Identify which cell holds the provided text, then report its [X, Y] central coordinate. 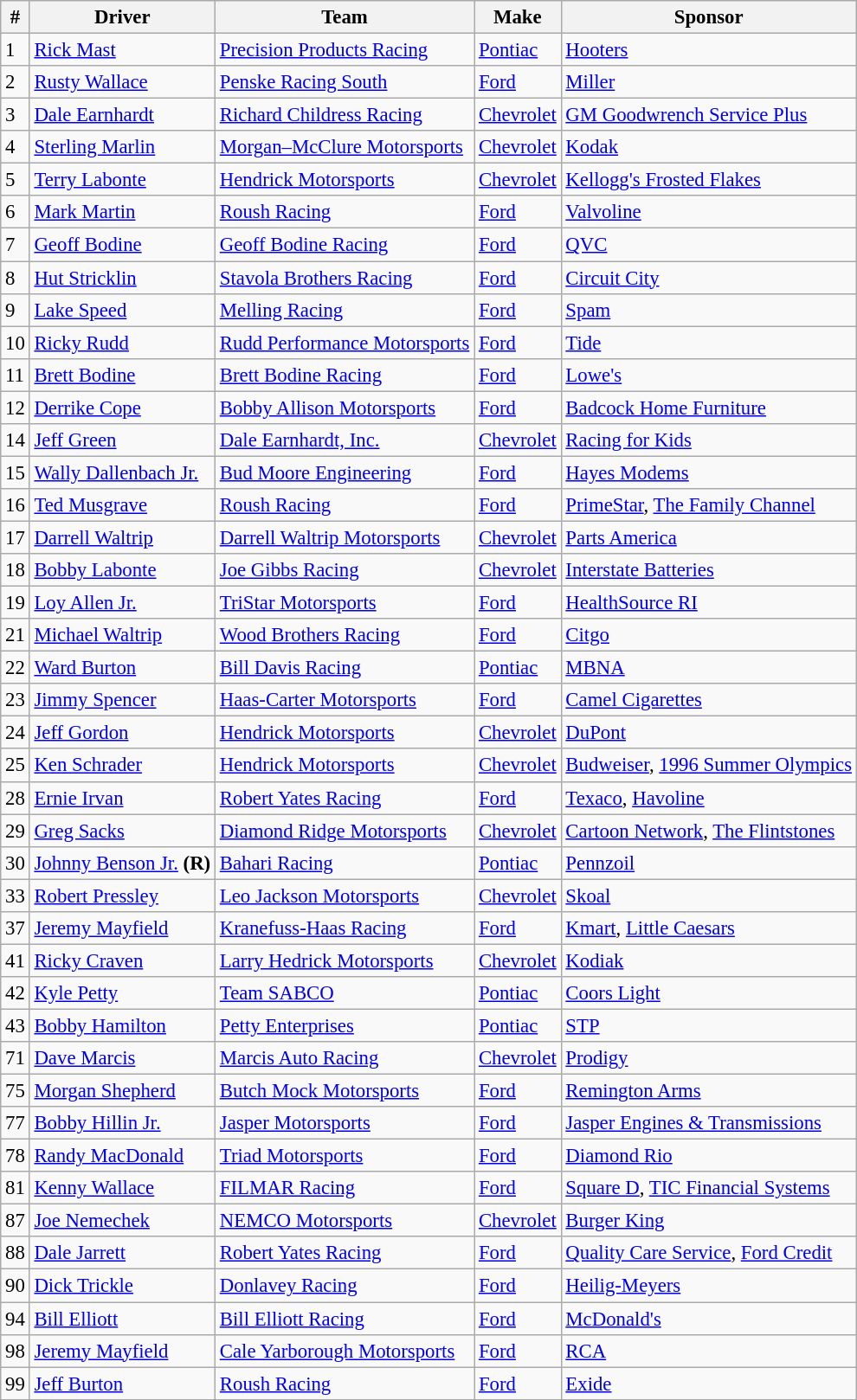
Leo Jackson Motorsports [345, 896]
Marcis Auto Racing [345, 1058]
25 [16, 766]
Loy Allen Jr. [122, 603]
22 [16, 668]
Team SABCO [345, 993]
Burger King [708, 1221]
Bahari Racing [345, 863]
Dale Jarrett [122, 1254]
15 [16, 472]
Bill Elliott [122, 1319]
Diamond Ridge Motorsports [345, 831]
Joe Nemechek [122, 1221]
99 [16, 1384]
Jasper Motorsports [345, 1123]
Racing for Kids [708, 440]
77 [16, 1123]
Bud Moore Engineering [345, 472]
Cale Yarborough Motorsports [345, 1351]
Derrike Cope [122, 408]
18 [16, 570]
Wood Brothers Racing [345, 635]
Exide [708, 1384]
19 [16, 603]
10 [16, 343]
Rick Mast [122, 50]
Darrell Waltrip [122, 537]
16 [16, 505]
Skoal [708, 896]
Square D, TIC Financial Systems [708, 1188]
Circuit City [708, 278]
Richard Childress Racing [345, 115]
Hayes Modems [708, 472]
Jimmy Spencer [122, 700]
24 [16, 733]
29 [16, 831]
17 [16, 537]
Lowe's [708, 375]
Jeff Gordon [122, 733]
Kyle Petty [122, 993]
Driver [122, 17]
1 [16, 50]
Bobby Labonte [122, 570]
Butch Mock Motorsports [345, 1091]
Dick Trickle [122, 1286]
Morgan–McClure Motorsports [345, 147]
Bobby Hillin Jr. [122, 1123]
11 [16, 375]
78 [16, 1156]
Kodak [708, 147]
HealthSource RI [708, 603]
FILMAR Racing [345, 1188]
43 [16, 1025]
Cartoon Network, The Flintstones [708, 831]
Hooters [708, 50]
Kodiak [708, 960]
Heilig-Meyers [708, 1286]
Ernie Irvan [122, 798]
GM Goodwrench Service Plus [708, 115]
88 [16, 1254]
75 [16, 1091]
30 [16, 863]
9 [16, 310]
Tide [708, 343]
37 [16, 928]
McDonald's [708, 1319]
Parts America [708, 537]
Triad Motorsports [345, 1156]
Dale Earnhardt, Inc. [345, 440]
NEMCO Motorsports [345, 1221]
Darrell Waltrip Motorsports [345, 537]
6 [16, 212]
14 [16, 440]
Brett Bodine Racing [345, 375]
Stavola Brothers Racing [345, 278]
Kenny Wallace [122, 1188]
23 [16, 700]
TriStar Motorsports [345, 603]
RCA [708, 1351]
Robert Pressley [122, 896]
# [16, 17]
Joe Gibbs Racing [345, 570]
Coors Light [708, 993]
Sponsor [708, 17]
Penske Racing South [345, 82]
Bobby Hamilton [122, 1025]
Mark Martin [122, 212]
Petty Enterprises [345, 1025]
71 [16, 1058]
7 [16, 245]
Bill Elliott Racing [345, 1319]
3 [16, 115]
Kmart, Little Caesars [708, 928]
Ricky Craven [122, 960]
Geoff Bodine Racing [345, 245]
Greg Sacks [122, 831]
Miller [708, 82]
Precision Products Racing [345, 50]
Prodigy [708, 1058]
98 [16, 1351]
Camel Cigarettes [708, 700]
Randy MacDonald [122, 1156]
STP [708, 1025]
Terry Labonte [122, 180]
Geoff Bodine [122, 245]
Melling Racing [345, 310]
Diamond Rio [708, 1156]
Hut Stricklin [122, 278]
Sterling Marlin [122, 147]
Ken Schrader [122, 766]
4 [16, 147]
12 [16, 408]
QVC [708, 245]
Kranefuss-Haas Racing [345, 928]
Interstate Batteries [708, 570]
90 [16, 1286]
Dale Earnhardt [122, 115]
Johnny Benson Jr. (R) [122, 863]
Wally Dallenbach Jr. [122, 472]
Donlavey Racing [345, 1286]
Remington Arms [708, 1091]
Citgo [708, 635]
Lake Speed [122, 310]
Valvoline [708, 212]
81 [16, 1188]
Jasper Engines & Transmissions [708, 1123]
Brett Bodine [122, 375]
Larry Hedrick Motorsports [345, 960]
Ted Musgrave [122, 505]
Make [518, 17]
PrimeStar, The Family Channel [708, 505]
Texaco, Havoline [708, 798]
Ricky Rudd [122, 343]
Bill Davis Racing [345, 668]
Rudd Performance Motorsports [345, 343]
42 [16, 993]
Budweiser, 1996 Summer Olympics [708, 766]
Badcock Home Furniture [708, 408]
Haas-Carter Motorsports [345, 700]
33 [16, 896]
Spam [708, 310]
41 [16, 960]
MBNA [708, 668]
Dave Marcis [122, 1058]
21 [16, 635]
Jeff Green [122, 440]
Quality Care Service, Ford Credit [708, 1254]
8 [16, 278]
Team [345, 17]
Jeff Burton [122, 1384]
5 [16, 180]
28 [16, 798]
Ward Burton [122, 668]
Morgan Shepherd [122, 1091]
94 [16, 1319]
Pennzoil [708, 863]
87 [16, 1221]
DuPont [708, 733]
Kellogg's Frosted Flakes [708, 180]
Michael Waltrip [122, 635]
Rusty Wallace [122, 82]
Bobby Allison Motorsports [345, 408]
2 [16, 82]
